Search for the cell housing the specified text and yield its [X, Y] center coordinate. 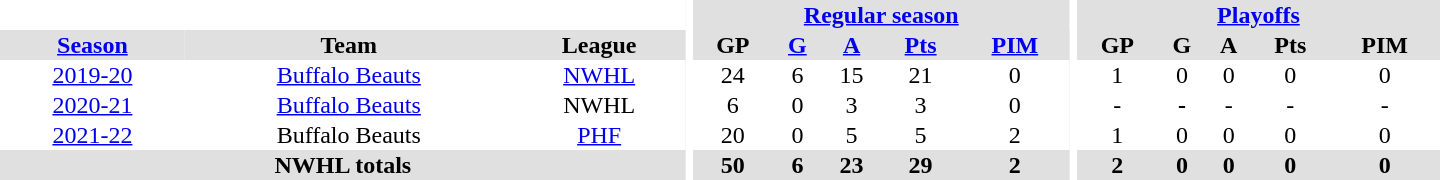
Team [349, 45]
23 [852, 165]
29 [921, 165]
Regular season [881, 15]
20 [732, 135]
50 [732, 165]
PHF [600, 135]
15 [852, 75]
Playoffs [1258, 15]
NWHL totals [343, 165]
League [600, 45]
2021-22 [92, 135]
2019-20 [92, 75]
21 [921, 75]
24 [732, 75]
2020-21 [92, 105]
Season [92, 45]
